Search for the cell housing the specified text and yield its (X, Y) center coordinate. 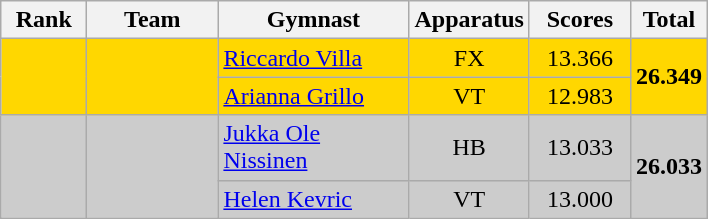
Gymnast (314, 20)
Scores (580, 20)
Riccardo Villa (314, 58)
26.349 (668, 77)
Team (152, 20)
HB (469, 148)
12.983 (580, 96)
13.000 (580, 199)
26.033 (668, 166)
13.033 (580, 148)
Rank (44, 20)
Jukka Ole Nissinen (314, 148)
Arianna Grillo (314, 96)
FX (469, 58)
Apparatus (469, 20)
Total (668, 20)
Helen Kevric (314, 199)
13.366 (580, 58)
